Determine the (X, Y) coordinate at the center of the cell enclosing the given text.  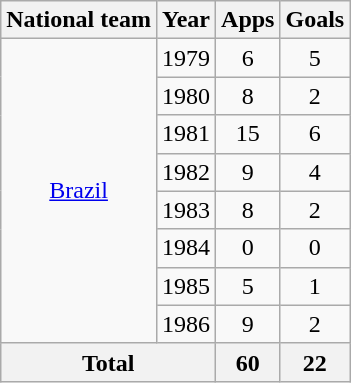
1981 (186, 134)
4 (315, 172)
1983 (186, 210)
1984 (186, 248)
1980 (186, 96)
60 (248, 362)
Goals (315, 20)
1985 (186, 286)
1986 (186, 324)
1982 (186, 172)
Brazil (79, 191)
1 (315, 286)
15 (248, 134)
22 (315, 362)
Year (186, 20)
Total (108, 362)
National team (79, 20)
Apps (248, 20)
1979 (186, 58)
